Pinpoint the cell where the given text exists, returning its (x, y) midpoint coordinate. 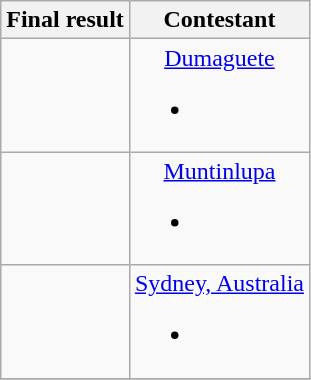
Dumaguete (219, 96)
Muntinlupa (219, 208)
Final result (66, 20)
Contestant (219, 20)
Sydney, Australia (219, 322)
